Determine the [x, y] coordinate at the center of the cell enclosing the given text.  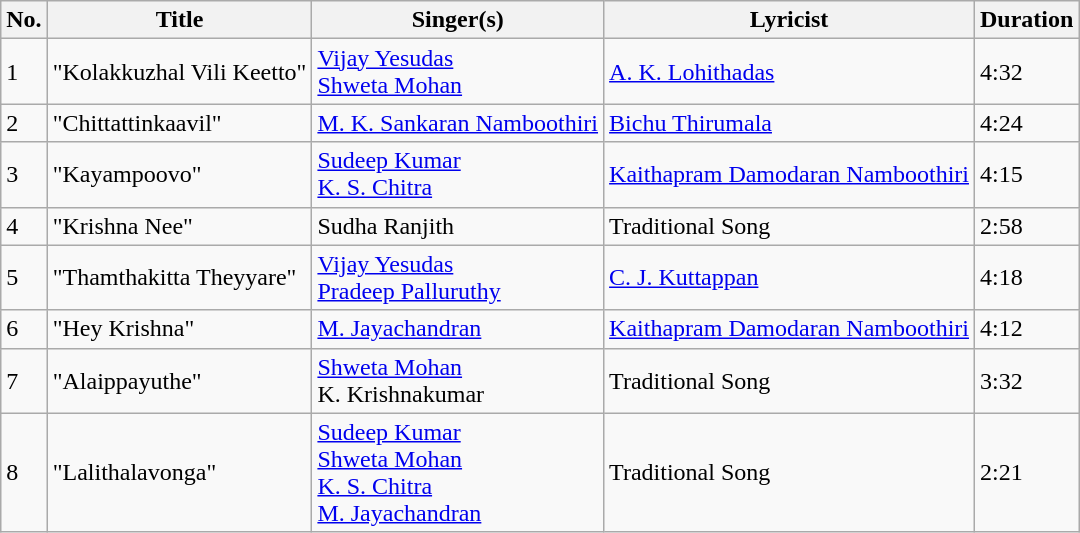
"Chittattinkaavil" [180, 123]
3:32 [1027, 380]
"Kayampoovo" [180, 174]
C. J. Kuttappan [790, 278]
"Hey Krishna" [180, 329]
Lyricist [790, 20]
4 [24, 226]
6 [24, 329]
Title [180, 20]
No. [24, 20]
2 [24, 123]
4:32 [1027, 72]
Sudha Ranjith [458, 226]
Vijay YesudasPradeep Palluruthy [458, 278]
M. Jayachandran [458, 329]
7 [24, 380]
Sudeep KumarK. S. Chitra [458, 174]
"Alaippayuthe" [180, 380]
M. K. Sankaran Namboothiri [458, 123]
"Thamthakitta Theyyare" [180, 278]
2:58 [1027, 226]
4:24 [1027, 123]
4:18 [1027, 278]
Shweta MohanK. Krishnakumar [458, 380]
Vijay YesudasShweta Mohan [458, 72]
3 [24, 174]
A. K. Lohithadas [790, 72]
Duration [1027, 20]
5 [24, 278]
"Kolakkuzhal Vili Keetto" [180, 72]
"Lalithalavonga" [180, 472]
Singer(s) [458, 20]
1 [24, 72]
4:15 [1027, 174]
4:12 [1027, 329]
2:21 [1027, 472]
8 [24, 472]
Bichu Thirumala [790, 123]
"Krishna Nee" [180, 226]
Sudeep KumarShweta MohanK. S. ChitraM. Jayachandran [458, 472]
